Provide the (X, Y) coordinate of the cell's center where the given text is located.  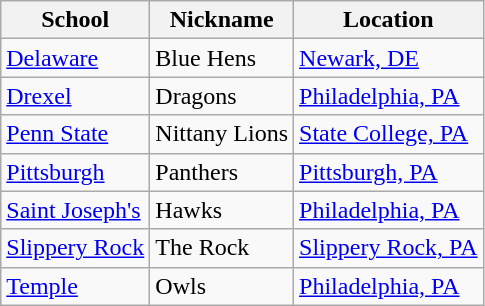
Owls (222, 286)
Pittsburgh (76, 172)
Pittsburgh, PA (389, 172)
Hawks (222, 210)
Location (389, 20)
Temple (76, 286)
Delaware (76, 58)
Penn State (76, 134)
State College, PA (389, 134)
Blue Hens (222, 58)
The Rock (222, 248)
Panthers (222, 172)
Newark, DE (389, 58)
Nickname (222, 20)
Slippery Rock (76, 248)
School (76, 20)
Drexel (76, 96)
Nittany Lions (222, 134)
Saint Joseph's (76, 210)
Slippery Rock, PA (389, 248)
Dragons (222, 96)
